Search for the cell housing the specified text and yield its [X, Y] center coordinate. 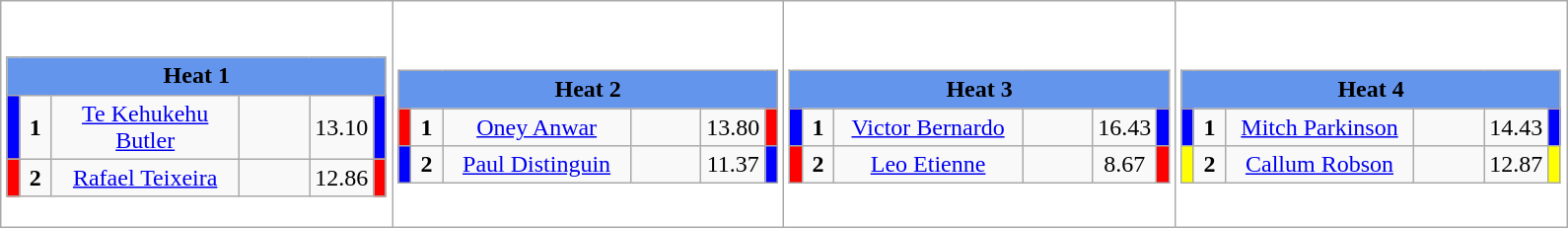
Callum Robson [1319, 165]
Mitch Parkinson [1319, 127]
Heat 4 1 Mitch Parkinson 14.43 2 Callum Robson 12.87 [1371, 114]
Rafael Teixeira [146, 178]
13.10 [341, 126]
Heat 2 1 Oney Anwar 13.80 2 Paul Distinguin 11.37 [588, 114]
14.43 [1517, 127]
12.87 [1517, 165]
11.37 [734, 165]
Heat 1 1 Te Kehukehu Butler 13.10 2 Rafael Teixeira 12.86 [197, 114]
16.43 [1124, 127]
Te Kehukehu Butler [146, 126]
Paul Distinguin [536, 165]
Heat 2 [588, 90]
Oney Anwar [536, 127]
12.86 [341, 178]
Heat 3 [979, 90]
Heat 3 1 Victor Bernardo 16.43 2 Leo Etienne 8.67 [980, 114]
8.67 [1124, 165]
Leo Etienne [929, 165]
13.80 [734, 127]
Heat 4 [1371, 90]
Victor Bernardo [929, 127]
Heat 1 [196, 76]
